Output the [X, Y] coordinate of the center of the cell containing the given text.  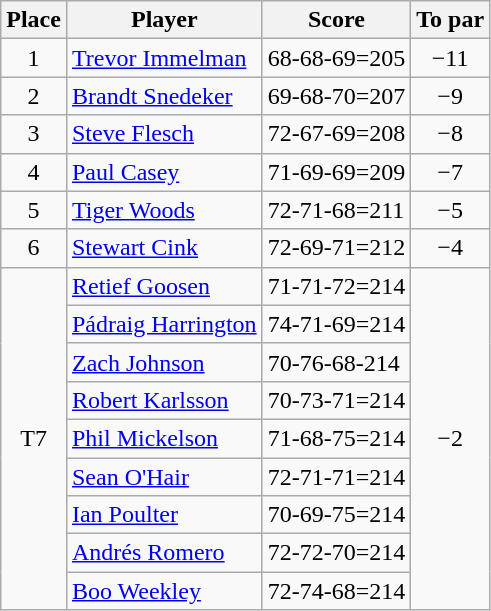
−9 [450, 96]
−11 [450, 58]
Boo Weekley [164, 591]
−2 [450, 438]
Andrés Romero [164, 553]
−7 [450, 172]
70-69-75=214 [336, 515]
3 [34, 134]
Score [336, 20]
Sean O'Hair [164, 477]
69-68-70=207 [336, 96]
−4 [450, 248]
Stewart Cink [164, 248]
To par [450, 20]
−5 [450, 210]
2 [34, 96]
Tiger Woods [164, 210]
71-68-75=214 [336, 438]
Ian Poulter [164, 515]
70-73-71=214 [336, 400]
71-69-69=209 [336, 172]
Brandt Snedeker [164, 96]
5 [34, 210]
Pádraig Harrington [164, 324]
72-67-69=208 [336, 134]
Place [34, 20]
Phil Mickelson [164, 438]
72-71-68=211 [336, 210]
Paul Casey [164, 172]
Player [164, 20]
Zach Johnson [164, 362]
1 [34, 58]
72-72-70=214 [336, 553]
72-74-68=214 [336, 591]
4 [34, 172]
72-71-71=214 [336, 477]
−8 [450, 134]
74-71-69=214 [336, 324]
Trevor Immelman [164, 58]
Robert Karlsson [164, 400]
Retief Goosen [164, 286]
72-69-71=212 [336, 248]
70-76-68-214 [336, 362]
Steve Flesch [164, 134]
68-68-69=205 [336, 58]
71-71-72=214 [336, 286]
6 [34, 248]
T7 [34, 438]
